Find where the given text appears and provide that cell's center as (x, y) coordinate. 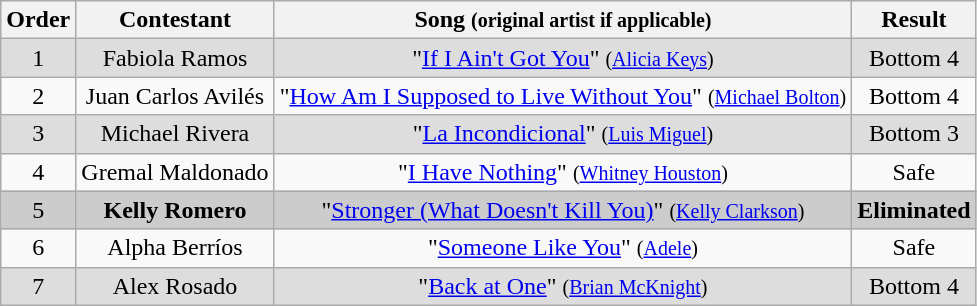
1 (38, 58)
Result (914, 20)
"How Am I Supposed to Live Without You" (Michael Bolton) (563, 96)
Fabiola Ramos (175, 58)
3 (38, 134)
Alpha Berríos (175, 248)
Michael Rivera (175, 134)
Juan Carlos Avilés (175, 96)
4 (38, 172)
Bottom 3 (914, 134)
"If I Ain't Got You" (Alicia Keys) (563, 58)
6 (38, 248)
"I Have Nothing" (Whitney Houston) (563, 172)
Order (38, 20)
5 (38, 210)
Song (original artist if applicable) (563, 20)
"Stronger (What Doesn't Kill You)" (Kelly Clarkson) (563, 210)
"Someone Like You" (Adele) (563, 248)
Contestant (175, 20)
Gremal Maldonado (175, 172)
7 (38, 286)
"Back at One" (Brian McKnight) (563, 286)
2 (38, 96)
"La Incondicional" (Luis Miguel) (563, 134)
Kelly Romero (175, 210)
Alex Rosado (175, 286)
Eliminated (914, 210)
